Output the [X, Y] coordinate of the center of the cell containing the given text.  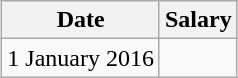
Salary [198, 20]
1 January 2016 [81, 58]
Date [81, 20]
